Find where the given text appears and provide that cell's center as [x, y] coordinate. 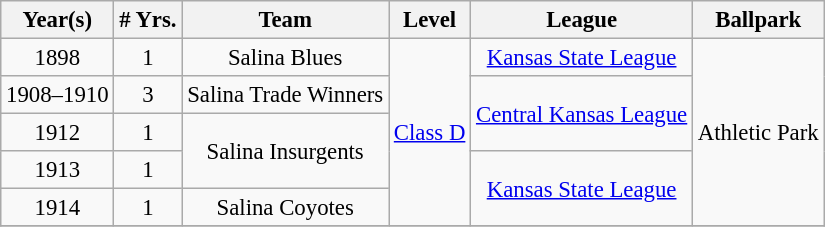
Athletic Park [758, 133]
1908–1910 [58, 95]
Salina Coyotes [286, 208]
1898 [58, 58]
1914 [58, 208]
League [582, 20]
Year(s) [58, 20]
Ballpark [758, 20]
Salina Trade Winners [286, 95]
# Yrs. [148, 20]
Team [286, 20]
1912 [58, 133]
Salina Blues [286, 58]
Salina Insurgents [286, 152]
Class D [430, 133]
Central Kansas League [582, 114]
1913 [58, 170]
Level [430, 20]
3 [148, 95]
